Return [x, y] of the center of cell containing provided text 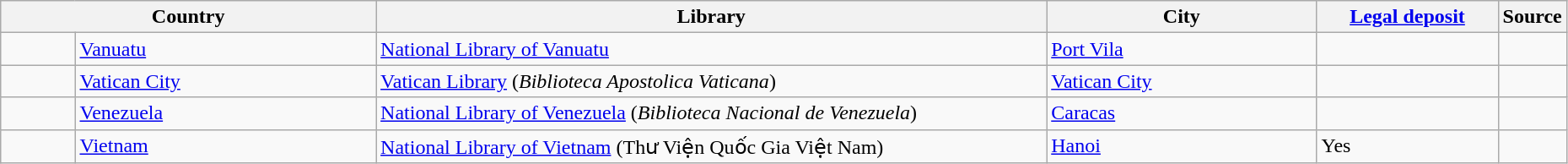
City [1182, 17]
Venezuela [226, 113]
Hanoi [1182, 146]
Vanuatu [226, 49]
Legal deposit [1407, 17]
Yes [1407, 146]
Vietnam [226, 146]
Source [1532, 17]
Port Vila [1182, 49]
Vatican Library (Biblioteca Apostolica Vaticana) [712, 81]
Caracas [1182, 113]
National Library of Vietnam (Thư Viện Quốc Gia Việt Nam) [712, 146]
Country [189, 17]
National Library of Vanuatu [712, 49]
Library [712, 17]
National Library of Venezuela (Biblioteca Nacional de Venezuela) [712, 113]
